Determine the (X, Y) coordinate at the center of the cell enclosing the given text.  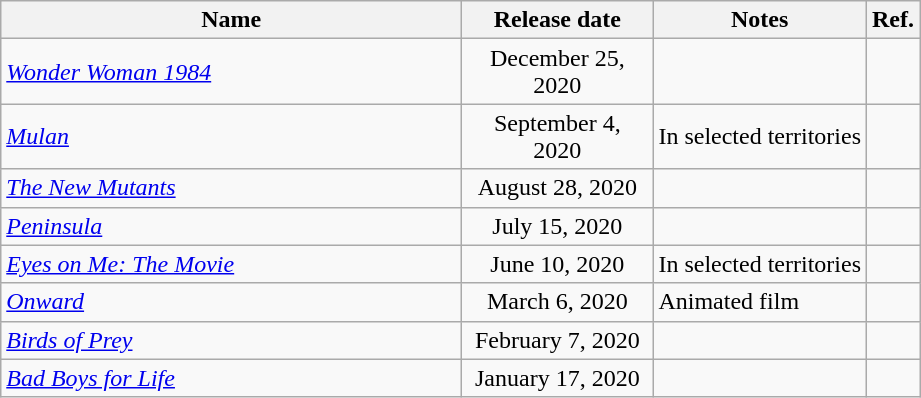
Ref. (894, 20)
The New Mutants (232, 188)
Animated film (760, 302)
February 7, 2020 (558, 340)
June 10, 2020 (558, 264)
March 6, 2020 (558, 302)
Release date (558, 20)
Mulan (232, 136)
December 25, 2020 (558, 72)
August 28, 2020 (558, 188)
Wonder Woman 1984 (232, 72)
Bad Boys for Life (232, 378)
Eyes on Me: The Movie (232, 264)
January 17, 2020 (558, 378)
Notes (760, 20)
Birds of Prey (232, 340)
September 4, 2020 (558, 136)
Peninsula (232, 226)
Name (232, 20)
Onward (232, 302)
July 15, 2020 (558, 226)
